Return the (x, y) coordinate for the center point of the cell that contains the specified text.  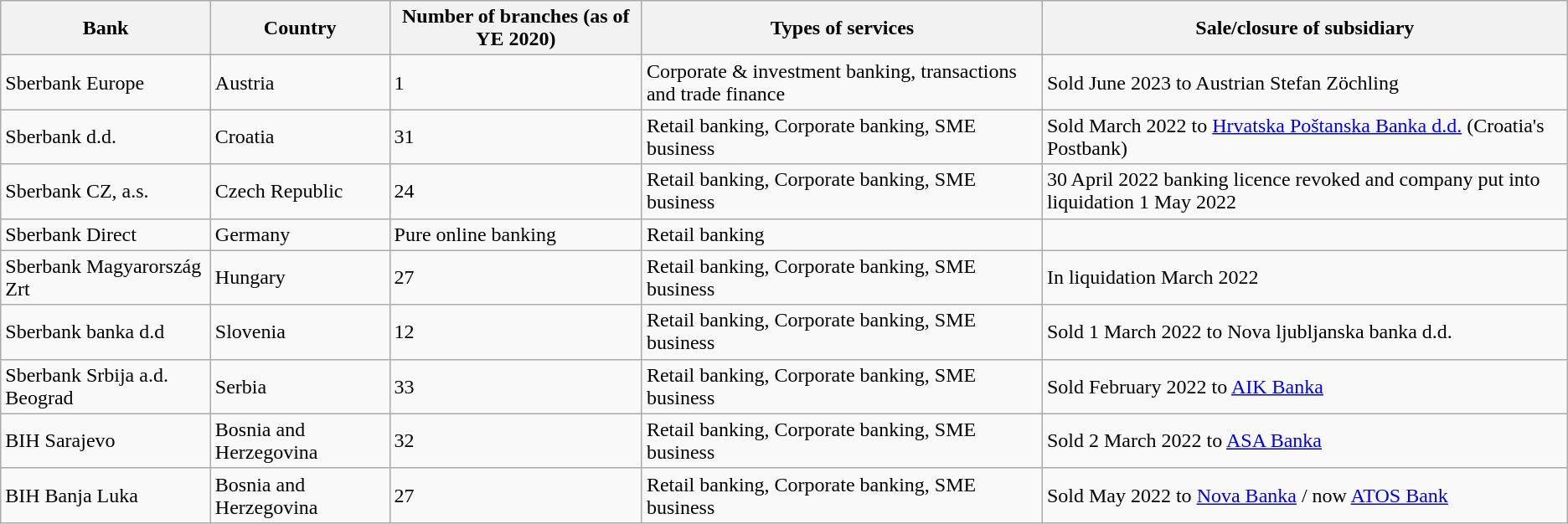
Sold 1 March 2022 to Nova ljubljanska banka d.d. (1305, 331)
BIH Banja Luka (106, 496)
Sberbank Magyarország Zrt (106, 278)
Sberbank d.d. (106, 137)
Hungary (300, 278)
31 (516, 137)
Bank (106, 28)
1 (516, 82)
Sold 2 March 2022 to ASA Banka (1305, 440)
Sberbank CZ, a.s. (106, 191)
Corporate & investment banking, transactions and trade finance (842, 82)
Sold March 2022 to Hrvatska Poštanska Banka d.d. (Croatia's Postbank) (1305, 137)
30 April 2022 banking licence revoked and company put into liquidation 1 May 2022 (1305, 191)
Sberbank Srbija a.d. Beograd (106, 387)
Czech Republic (300, 191)
Sold June 2023 to Austrian Stefan Zöchling (1305, 82)
Sberbank Direct (106, 234)
Number of branches (as of YE 2020) (516, 28)
24 (516, 191)
In liquidation March 2022 (1305, 278)
Germany (300, 234)
Sberbank banka d.d (106, 331)
Sold May 2022 to Nova Banka / now ATOS Bank (1305, 496)
Serbia (300, 387)
33 (516, 387)
Pure online banking (516, 234)
Types of services (842, 28)
Country (300, 28)
Slovenia (300, 331)
Sold February 2022 to AIK Banka (1305, 387)
Austria (300, 82)
12 (516, 331)
32 (516, 440)
BIH Sarajevo (106, 440)
Sberbank Europe (106, 82)
Sale/closure of subsidiary (1305, 28)
Croatia (300, 137)
Retail banking (842, 234)
